Capture the cell that displays the provided text and extract its (x, y) central coordinate. 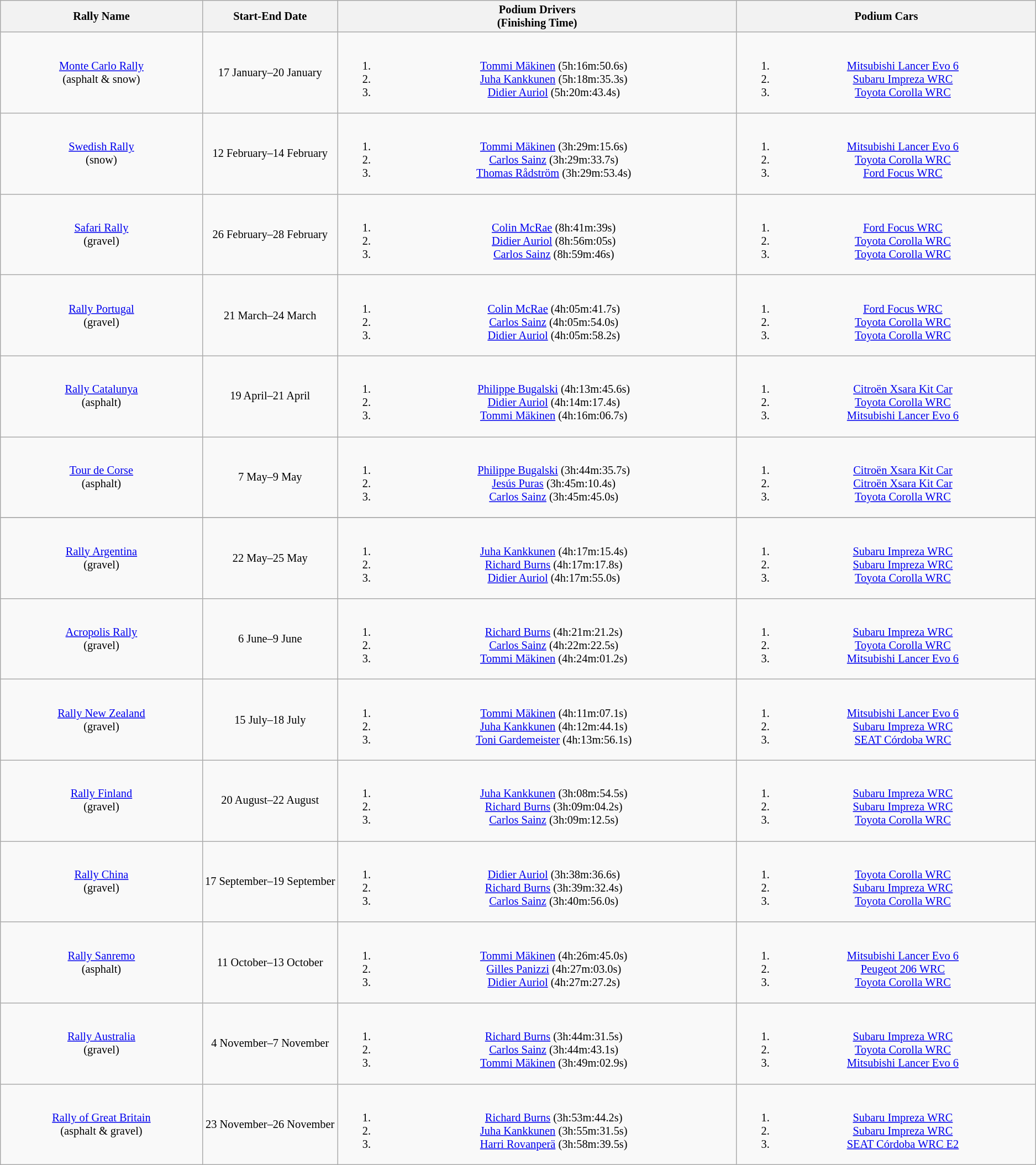
21 March–24 March (270, 315)
Monte Carlo Rally(asphalt & snow) (102, 72)
Swedish Rally(snow) (102, 153)
Start-End Date (270, 16)
6 June–9 June (270, 639)
11 October–13 October (270, 962)
Tommi Mäkinen (4h:26m:45.0s) Gilles Panizzi (4h:27m:03.0s) Didier Auriol (4h:27m:27.2s) (537, 962)
Citroën Xsara Kit CarCitroën Xsara Kit CarToyota Corolla WRC (886, 477)
Toyota Corolla WRCSubaru Impreza WRCToyota Corolla WRC (886, 881)
Tour de Corse(asphalt) (102, 477)
17 September–19 September (270, 881)
22 May–25 May (270, 558)
Mitsubishi Lancer Evo 6Toyota Corolla WRCFord Focus WRC (886, 153)
23 November–26 November (270, 1124)
Rally of Great Britain(asphalt & gravel) (102, 1124)
Juha Kankkunen (4h:17m:15.4s) Richard Burns (4h:17m:17.8s) Didier Auriol (4h:17m:55.0s) (537, 558)
Rally Name (102, 16)
Rally New Zealand(gravel) (102, 720)
20 August–22 August (270, 800)
Richard Burns (4h:21m:21.2s) Carlos Sainz (4h:22m:22.5s) Tommi Mäkinen (4h:24m:01.2s) (537, 639)
Subaru Impreza WRCSubaru Impreza WRCSEAT Córdoba WRC E2 (886, 1124)
Rally Sanremo(asphalt) (102, 962)
Acropolis Rally(gravel) (102, 639)
15 July–18 July (270, 720)
Philippe Bugalski (4h:13m:45.6s) Didier Auriol (4h:14m:17.4s) Tommi Mäkinen (4h:16m:06.7s) (537, 396)
Podium Drivers (Finishing Time) (537, 16)
Mitsubishi Lancer Evo 6Subaru Impreza WRCSEAT Córdoba WRC (886, 720)
Citroën Xsara Kit CarToyota Corolla WRCMitsubishi Lancer Evo 6 (886, 396)
Tommi Mäkinen (5h:16m:50.6s) Juha Kankkunen (5h:18m:35.3s) Didier Auriol (5h:20m:43.4s) (537, 72)
Rally Catalunya(asphalt) (102, 396)
26 February–28 February (270, 234)
17 January–20 January (270, 72)
7 May–9 May (270, 477)
Tommi Mäkinen (4h:11m:07.1s) Juha Kankkunen (4h:12m:44.1s) Toni Gardemeister (4h:13m:56.1s) (537, 720)
Colin McRae (4h:05m:41.7s) Carlos Sainz (4h:05m:54.0s) Didier Auriol (4h:05m:58.2s) (537, 315)
Rally Australia(gravel) (102, 1043)
Juha Kankkunen (3h:08m:54.5s) Richard Burns (3h:09m:04.2s) Carlos Sainz (3h:09m:12.5s) (537, 800)
Philippe Bugalski (3h:44m:35.7s) Jesús Puras (3h:45m:10.4s) Carlos Sainz (3h:45m:45.0s) (537, 477)
Rally Portugal(gravel) (102, 315)
Tommi Mäkinen (3h:29m:15.6s) Carlos Sainz (3h:29m:33.7s) Thomas Rådström (3h:29m:53.4s) (537, 153)
4 November–7 November (270, 1043)
Mitsubishi Lancer Evo 6Peugeot 206 WRCToyota Corolla WRC (886, 962)
Rally Argentina(gravel) (102, 558)
Rally China(gravel) (102, 881)
Richard Burns (3h:44m:31.5s) Carlos Sainz (3h:44m:43.1s) Tommi Mäkinen (3h:49m:02.9s) (537, 1043)
Didier Auriol (3h:38m:36.6s) Richard Burns (3h:39m:32.4s) Carlos Sainz (3h:40m:56.0s) (537, 881)
Colin McRae (8h:41m:39s) Didier Auriol (8h:56m:05s) Carlos Sainz (8h:59m:46s) (537, 234)
12 February–14 February (270, 153)
Richard Burns (3h:53m:44.2s) Juha Kankkunen (3h:55m:31.5s) Harri Rovanperä (3h:58m:39.5s) (537, 1124)
Safari Rally(gravel) (102, 234)
Rally Finland(gravel) (102, 800)
Podium Cars (886, 16)
Mitsubishi Lancer Evo 6Subaru Impreza WRCToyota Corolla WRC (886, 72)
19 April–21 April (270, 396)
